Scan for the cell matching the given text and deliver its [X, Y] coordinate at center. 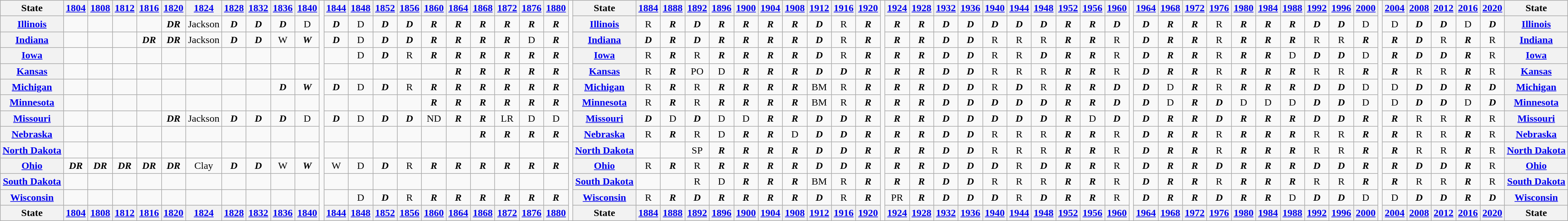
PO [697, 71]
PR [897, 197]
Clay [203, 166]
ND [434, 118]
LR [507, 118]
SP [697, 150]
